Identify which cell holds the provided text, then report its (x, y) central coordinate. 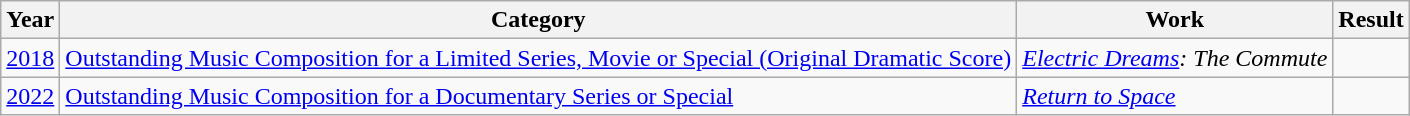
2022 (30, 96)
Outstanding Music Composition for a Limited Series, Movie or Special (Original Dramatic Score) (538, 58)
Year (30, 20)
2018 (30, 58)
Return to Space (1175, 96)
Electric Dreams: The Commute (1175, 58)
Category (538, 20)
Outstanding Music Composition for a Documentary Series or Special (538, 96)
Result (1371, 20)
Work (1175, 20)
